Output the [x, y] coordinate of the center of the cell containing the given text.  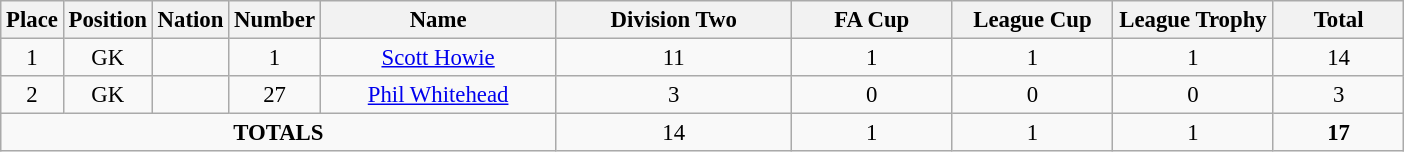
League Cup [1032, 20]
17 [1338, 133]
Nation [190, 20]
League Trophy [1194, 20]
FA Cup [872, 20]
Phil Whitehead [438, 95]
27 [275, 95]
Total [1338, 20]
11 [674, 58]
2 [32, 95]
Number [275, 20]
Scott Howie [438, 58]
Place [32, 20]
TOTALS [278, 133]
Division Two [674, 20]
Position [108, 20]
Name [438, 20]
